Search for the cell housing the specified text and yield its (x, y) center coordinate. 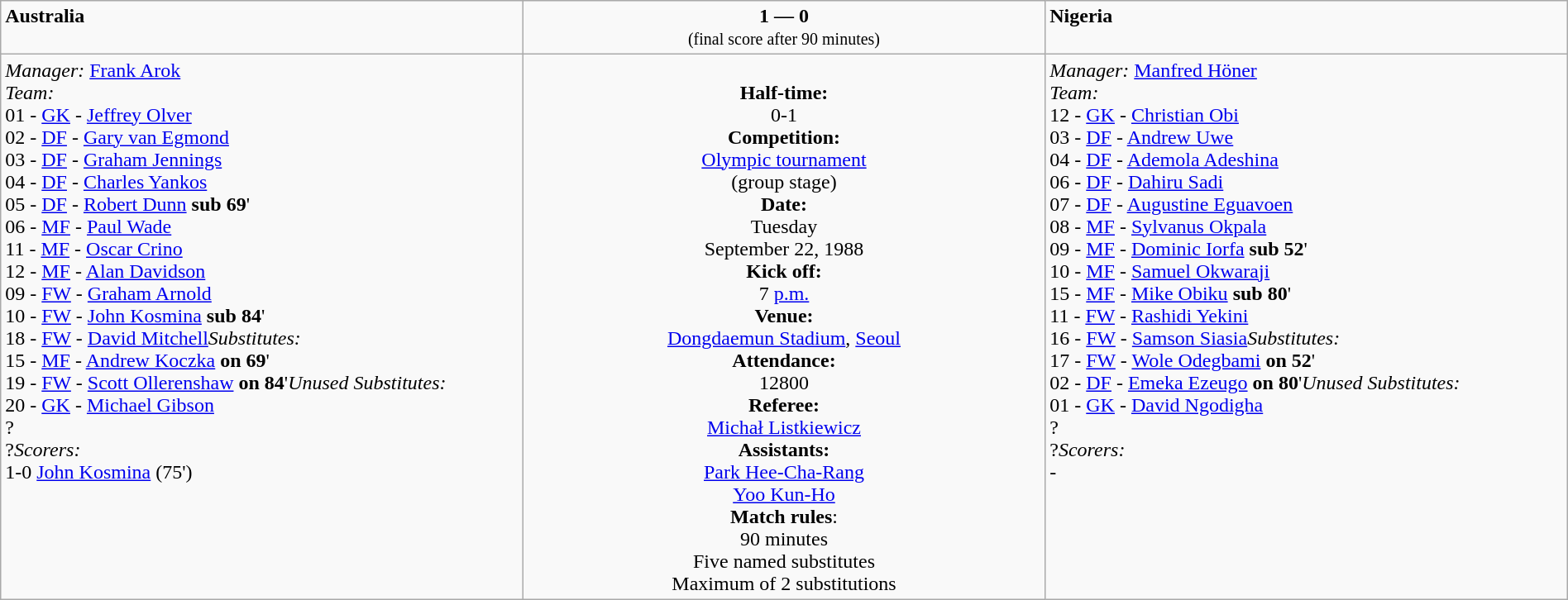
Nigeria (1307, 28)
1 — 0(final score after 90 minutes) (784, 28)
Australia (262, 28)
